Provide the (x, y) coordinate of the cell's center where the given text is located.  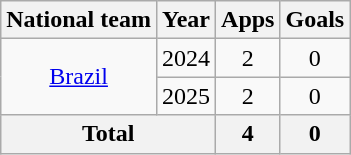
2025 (186, 96)
Total (108, 134)
Year (186, 20)
4 (248, 134)
National team (79, 20)
2024 (186, 58)
Apps (248, 20)
Goals (315, 20)
Brazil (79, 77)
